Pinpoint the cell where the given text exists, returning its (X, Y) midpoint coordinate. 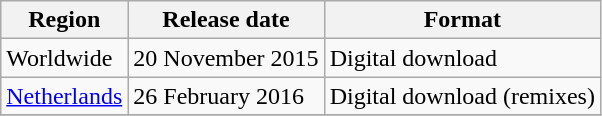
Netherlands (64, 96)
Worldwide (64, 58)
Digital download (462, 58)
Region (64, 20)
26 February 2016 (226, 96)
Format (462, 20)
20 November 2015 (226, 58)
Digital download (remixes) (462, 96)
Release date (226, 20)
